Find where the given text appears and provide that cell's center as (x, y) coordinate. 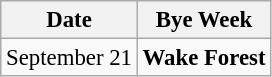
Wake Forest (204, 58)
Bye Week (204, 20)
Date (69, 20)
September 21 (69, 58)
